Identify which cell holds the provided text, then report its (X, Y) central coordinate. 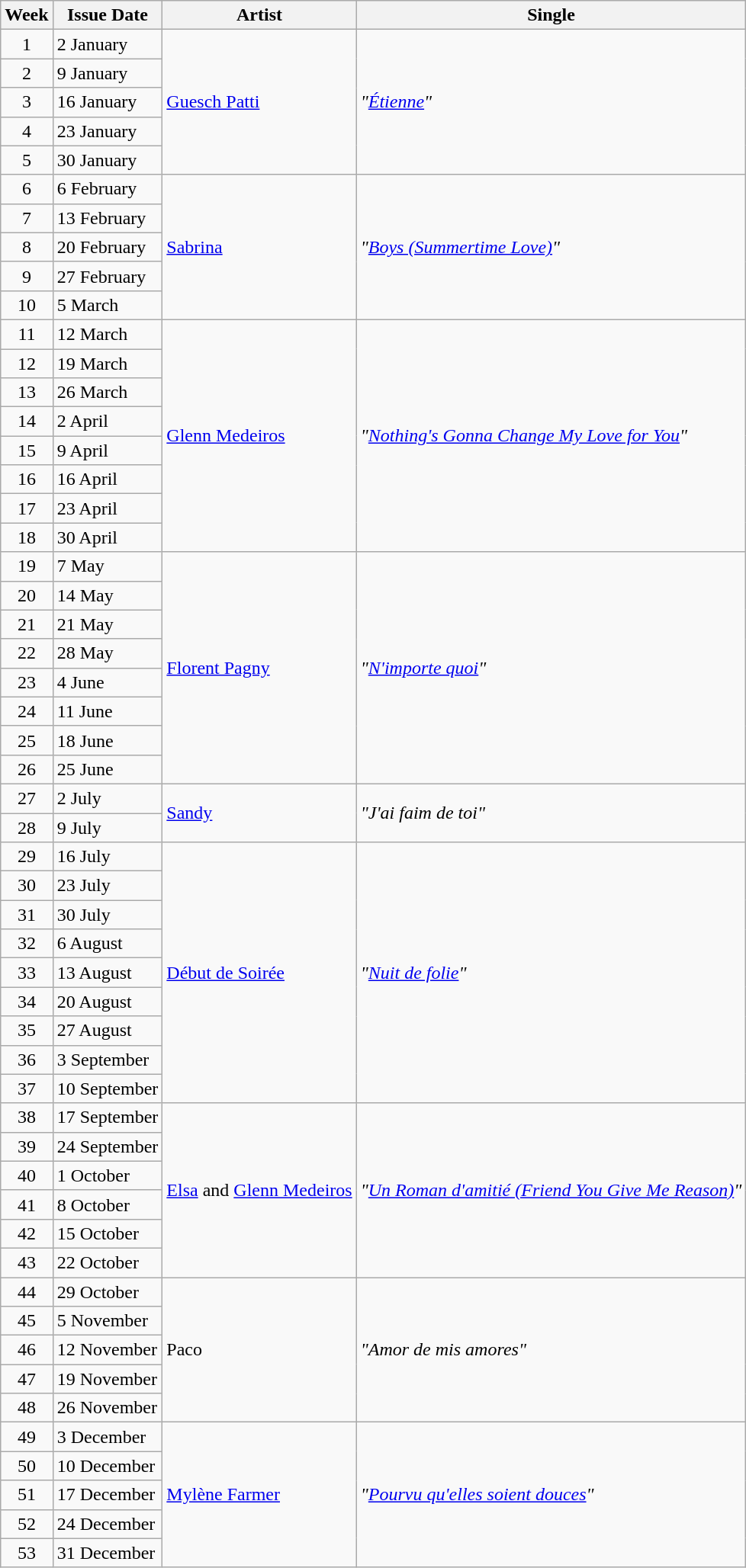
9 (27, 276)
2 (27, 73)
36 (27, 1060)
46 (27, 1350)
14 May (108, 595)
17 (27, 508)
49 (27, 1437)
16 January (108, 102)
16 April (108, 479)
39 (27, 1146)
30 April (108, 537)
50 (27, 1466)
7 (27, 218)
Elsa and Glenn Medeiros (259, 1190)
12 (27, 364)
2 January (108, 44)
25 June (108, 769)
22 (27, 653)
45 (27, 1321)
33 (27, 973)
9 April (108, 451)
2 April (108, 422)
26 March (108, 393)
19 (27, 566)
4 (27, 131)
27 August (108, 1031)
6 February (108, 189)
6 August (108, 944)
38 (27, 1117)
"Pourvu qu'elles soient douces" (551, 1495)
48 (27, 1408)
28 (27, 827)
27 (27, 798)
Sandy (259, 813)
9 July (108, 827)
32 (27, 944)
"N'importe quoi" (551, 668)
Single (551, 15)
26 November (108, 1408)
3 December (108, 1437)
17 September (108, 1117)
41 (27, 1204)
4 June (108, 682)
30 (27, 886)
23 July (108, 886)
"Étienne" (551, 102)
13 February (108, 218)
Week (27, 15)
15 October (108, 1233)
11 (27, 334)
34 (27, 1002)
22 October (108, 1262)
1 October (108, 1175)
23 January (108, 131)
7 May (108, 566)
13 (27, 393)
31 (27, 915)
Artist (259, 15)
10 (27, 305)
8 October (108, 1204)
28 May (108, 653)
43 (27, 1262)
37 (27, 1089)
5 March (108, 305)
23 (27, 682)
40 (27, 1175)
44 (27, 1292)
12 November (108, 1350)
30 July (108, 915)
24 (27, 711)
26 (27, 769)
15 (27, 451)
51 (27, 1495)
Issue Date (108, 15)
10 September (108, 1089)
Florent Pagny (259, 668)
27 February (108, 276)
"Nuit de folie" (551, 973)
17 December (108, 1495)
31 December (108, 1553)
Mylène Farmer (259, 1495)
16 July (108, 857)
6 (27, 189)
14 (27, 422)
Guesch Patti (259, 102)
18 (27, 537)
30 January (108, 160)
3 September (108, 1060)
20 February (108, 247)
5 November (108, 1321)
21 May (108, 624)
Paco (259, 1350)
"Boys (Summertime Love)" (551, 247)
47 (27, 1379)
"J'ai faim de toi" (551, 813)
"Un Roman d'amitié (Friend You Give Me Reason)" (551, 1190)
52 (27, 1524)
24 December (108, 1524)
Glenn Medeiros (259, 435)
2 July (108, 798)
29 October (108, 1292)
19 March (108, 364)
"Nothing's Gonna Change My Love for You" (551, 435)
8 (27, 247)
35 (27, 1031)
9 January (108, 73)
23 April (108, 508)
20 (27, 595)
19 November (108, 1379)
29 (27, 857)
Début de Soirée (259, 973)
18 June (108, 740)
11 June (108, 711)
53 (27, 1553)
24 September (108, 1146)
5 (27, 160)
"Amor de mis amores" (551, 1350)
12 March (108, 334)
42 (27, 1233)
1 (27, 44)
20 August (108, 1002)
16 (27, 479)
13 August (108, 973)
25 (27, 740)
Sabrina (259, 247)
10 December (108, 1466)
21 (27, 624)
3 (27, 102)
